Capture the cell that displays the provided text and extract its [X, Y] central coordinate. 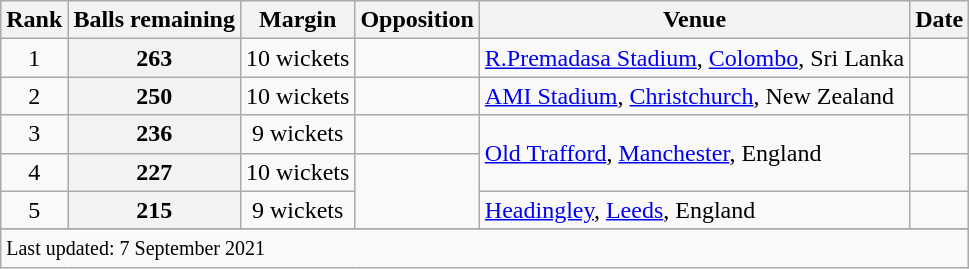
5 [34, 210]
227 [154, 172]
Venue [694, 20]
Headingley, Leeds, England [694, 210]
Opposition [417, 20]
3 [34, 134]
Old Trafford, Manchester, England [694, 153]
236 [154, 134]
4 [34, 172]
Rank [34, 20]
AMI Stadium, Christchurch, New Zealand [694, 96]
215 [154, 210]
263 [154, 58]
1 [34, 58]
Date [940, 20]
R.Premadasa Stadium, Colombo, Sri Lanka [694, 58]
Last updated: 7 September 2021 [485, 248]
Balls remaining [154, 20]
250 [154, 96]
2 [34, 96]
Margin [297, 20]
